Provide the (X, Y) coordinate of the cell's center where the given text is located.  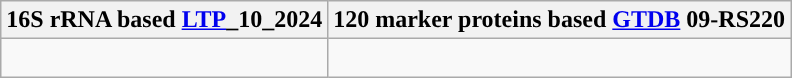
120 marker proteins based GTDB 09-RS220 (560, 20)
16S rRNA based LTP_10_2024 (164, 20)
